Pinpoint the cell where the given text exists, returning its [x, y] midpoint coordinate. 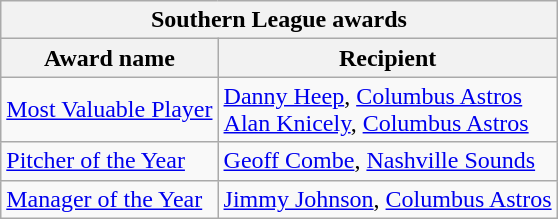
Manager of the Year [110, 199]
Pitcher of the Year [110, 161]
Most Valuable Player [110, 110]
Award name [110, 58]
Geoff Combe, Nashville Sounds [388, 161]
Jimmy Johnson, Columbus Astros [388, 199]
Southern League awards [279, 20]
Recipient [388, 58]
Danny Heep, Columbus Astros Alan Knicely, Columbus Astros [388, 110]
